Detect which cell encompasses the target text, then output its (X, Y) center coordinate. 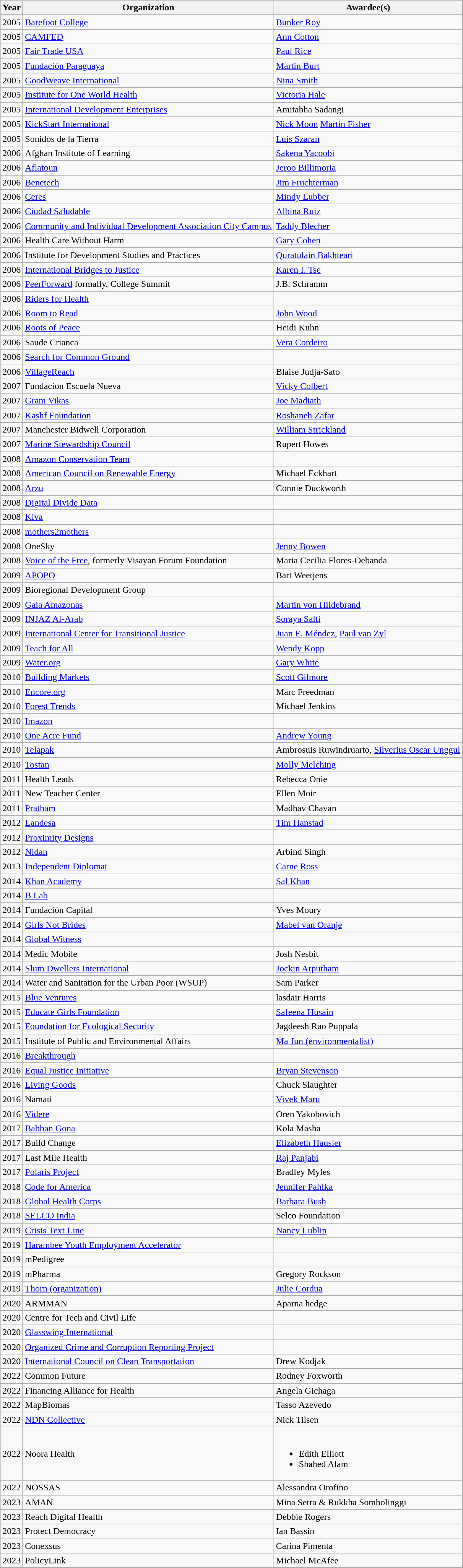
Yves Moury (368, 910)
Foundation for Ecological Security (148, 1026)
Connie Duckworth (368, 488)
Protect Democracy (148, 1531)
Paul Rice (368, 51)
Institute of Public and Environmental Affairs (148, 1041)
Search for Common Ground (148, 357)
B Lab (148, 896)
Kola Masha (368, 1129)
Ma Jun (environmentalist) (368, 1041)
Edith ElliottShahed Alam (368, 1454)
Riders for Health (148, 299)
Barefoot College (148, 22)
Equal Justice Initiative (148, 1070)
Ceres (148, 197)
Gram Vikas (148, 400)
Ellen Moir (368, 794)
Polaris Project (148, 1172)
Nancy Lublin (368, 1230)
Aparna hedge (368, 1303)
Josh Nesbit (368, 954)
Institute for One World Health (148, 95)
Room to Read (148, 313)
Organized Crime and Corruption Reporting Project (148, 1347)
Centre for Tech and Civil Life (148, 1318)
Soraya Salti (368, 619)
Alessandra Orofino (368, 1488)
Medic Mobile (148, 954)
Elizabeth Hausler (368, 1143)
Jeroo Billimoria (368, 168)
New Teacher Center (148, 794)
ARMMAN (148, 1303)
Drew Kodjak (368, 1361)
AMAN (148, 1502)
Vivek Maru (368, 1099)
Fundación Paraguaya (148, 66)
Babban Gona (148, 1129)
mPharma (148, 1274)
Code for America (148, 1187)
Nick Tilsen (368, 1420)
Maria Cecilia Flores-Oebanda (368, 561)
Thorn (organization) (148, 1288)
Jenny Bowen (368, 546)
Nina Smith (368, 80)
American Council on Renewable Energy (148, 473)
Tostan (148, 764)
Gary Cohen (368, 241)
Michael McAfee (368, 1560)
mothers2mothers (148, 532)
Global Witness (148, 939)
John Wood (368, 313)
Debbie Rogers (368, 1517)
Kiva (148, 517)
Imazon (148, 721)
Heidi Kuhn (368, 328)
Living Goods (148, 1085)
Bryan Stevenson (368, 1070)
Sakena Yacoobi (368, 153)
Marine Stewardship Council (148, 444)
Water.org (148, 663)
Gary White (368, 663)
Juan E. Méndez, Paul van Zyl (368, 633)
Bradley Myles (368, 1172)
Andrew Young (368, 735)
Chuck Slaughter (368, 1085)
Build Change (148, 1143)
William Strickland (368, 430)
Michael Jenkins (368, 706)
International Council on Clean Transportation (148, 1361)
Organization (148, 8)
Telapak (148, 750)
Videre (148, 1114)
Aflatoun (148, 168)
Kashf Foundation (148, 415)
Sam Parker (368, 983)
Landesa (148, 823)
Noora Health (148, 1454)
Breakthrough (148, 1056)
Gaia Amazonas (148, 604)
Martin von Hildebrand (368, 604)
SELCO India (148, 1216)
Institute for Development Studies and Practices (148, 255)
Arzu (148, 488)
Taddy Blecher (368, 226)
Afghan Institute of Learning (148, 153)
NOSSAS (148, 1488)
Water and Sanitation for the Urban Poor (WSUP) (148, 983)
Digital Divide Data (148, 503)
Independent Diplomat (148, 866)
Roshaneh Zafar (368, 415)
Quratulain Bakhteari (368, 255)
Rodney Foxworth (368, 1376)
Benetech (148, 182)
Molly Melching (368, 764)
Year (11, 8)
Vicky Colbert (368, 386)
Harambee Youth Employment Accelerator (148, 1245)
INJAZ Al-Arab (148, 619)
Tim Hanstad (368, 823)
Albina Ruiz (368, 211)
Forest Trends (148, 706)
Ann Cotton (368, 37)
Voice of the Free, formerly Visayan Forum Foundation (148, 561)
One Acre Fund (148, 735)
Mina Setra & Rukkha Sombolinggi (368, 1502)
Michael Eckhart (368, 473)
Slum Dwellers International (148, 968)
Ciudad Saludable (148, 211)
Amazon Conservation Team (148, 459)
Roots of Peace (148, 328)
Julie Cordua (368, 1288)
Namati (148, 1099)
Sonidos de la Tierra (148, 138)
VillageReach (148, 371)
Oren Yakobovich (368, 1114)
MapBiomas (148, 1405)
Angela Gichaga (368, 1391)
Vera Cordeiro (368, 342)
Jim Fruchterman (368, 182)
Crisis Text Line (148, 1230)
Selco Foundation (368, 1216)
Educate Girls Foundation (148, 1012)
Safeena Husain (368, 1012)
Blue Ventures (148, 997)
OneSky (148, 546)
Arbind Singh (368, 852)
International Center for Transitional Justice (148, 633)
Sal Khan (368, 881)
Health Leads (148, 779)
Awardee(s) (368, 8)
Gregory Rockson (368, 1274)
Barbara Bush (368, 1201)
Karen I. Tse (368, 270)
Fair Trade USA (148, 51)
CAMFED (148, 37)
Conexsus (148, 1546)
Health Care Without Harm (148, 241)
Proximity Designs (148, 837)
Wendy Kopp (368, 648)
Amitabha Sadangi (368, 109)
Fundación Capital (148, 910)
Jockin Arputham (368, 968)
PolicyLink (148, 1560)
Carina Pimenta (368, 1546)
Madhav Chavan (368, 808)
Victoria Hale (368, 95)
Mindy Lubber (368, 197)
Ambrosuis Ruwindruarto, Silverius Oscar Unggul (368, 750)
NDN Collective (148, 1420)
Raj Panjabi (368, 1158)
Manchester Bidwell Corporation (148, 430)
Fundacion Escuela Nueva (148, 386)
Teach for All (148, 648)
Ian Bassin (368, 1531)
KickStart International (148, 124)
Blaise Judja-Sato (368, 371)
2013 (11, 866)
Global Health Corps (148, 1201)
Bioregional Development Group (148, 590)
Rupert Howes (368, 444)
Common Future (148, 1376)
GoodWeave International (148, 80)
Scott Gilmore (368, 677)
International Bridges to Justice (148, 270)
APOPO (148, 575)
Joe Madiath (368, 400)
mPedigree (148, 1259)
Bart Weetjens (368, 575)
lasdair Harris (368, 997)
Pratham (148, 808)
Carne Ross (368, 866)
Tasso Azevedo (368, 1405)
Khan Academy (148, 881)
Reach Digital Health (148, 1517)
Nick Moon Martin Fisher (368, 124)
Rebecca Onie (368, 779)
Martin Burt (368, 66)
Luis Szaran (368, 138)
Financing Alliance for Health (148, 1391)
Bunker Roy (368, 22)
Building Markets (148, 677)
Girls Not Brides (148, 925)
International Development Enterprises (148, 109)
Glasswing International (148, 1332)
PeerForward formally, College Summit (148, 284)
Jennifer Pahlka (368, 1187)
Mabel van Oranje (368, 925)
Saude Crianca (148, 342)
J.B. Schramm (368, 284)
Community and Individual Development Association City Campus (148, 226)
Jagdeesh Rao Puppala (368, 1026)
Marc Freedman (368, 692)
Encore.org (148, 692)
Nidan (148, 852)
Last Mile Health (148, 1158)
